For the text-containing cell, return its midpoint in (x, y) coordinate format. 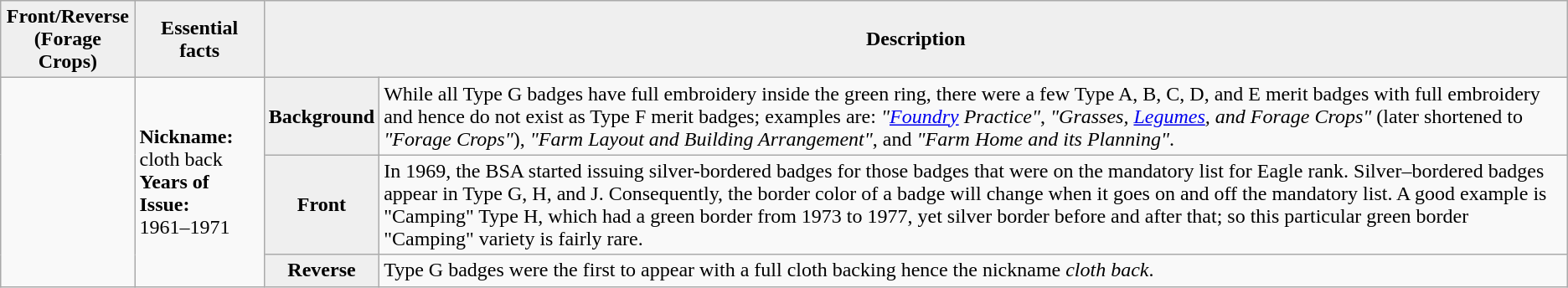
Nickname: cloth back Years of Issue: 1961–1971 (199, 183)
Reverse (322, 270)
Essential facts (199, 39)
Background (322, 116)
Description (916, 39)
Type G badges were the first to appear with a full cloth backing hence the nickname cloth back. (973, 270)
Front/Reverse(Forage Crops) (68, 39)
Front (322, 204)
